Locate the cell with the specified text and output its [x, y] center coordinate. 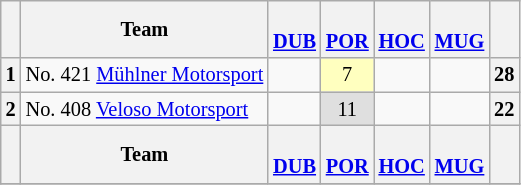
2 [11, 109]
7 [348, 75]
No. 421 Mühlner Motorsport [145, 75]
28 [504, 75]
11 [348, 109]
No. 408 Veloso Motorsport [145, 109]
1 [11, 75]
22 [504, 109]
